Extract the (x, y) coordinate from the center of the cell holding the provided text.  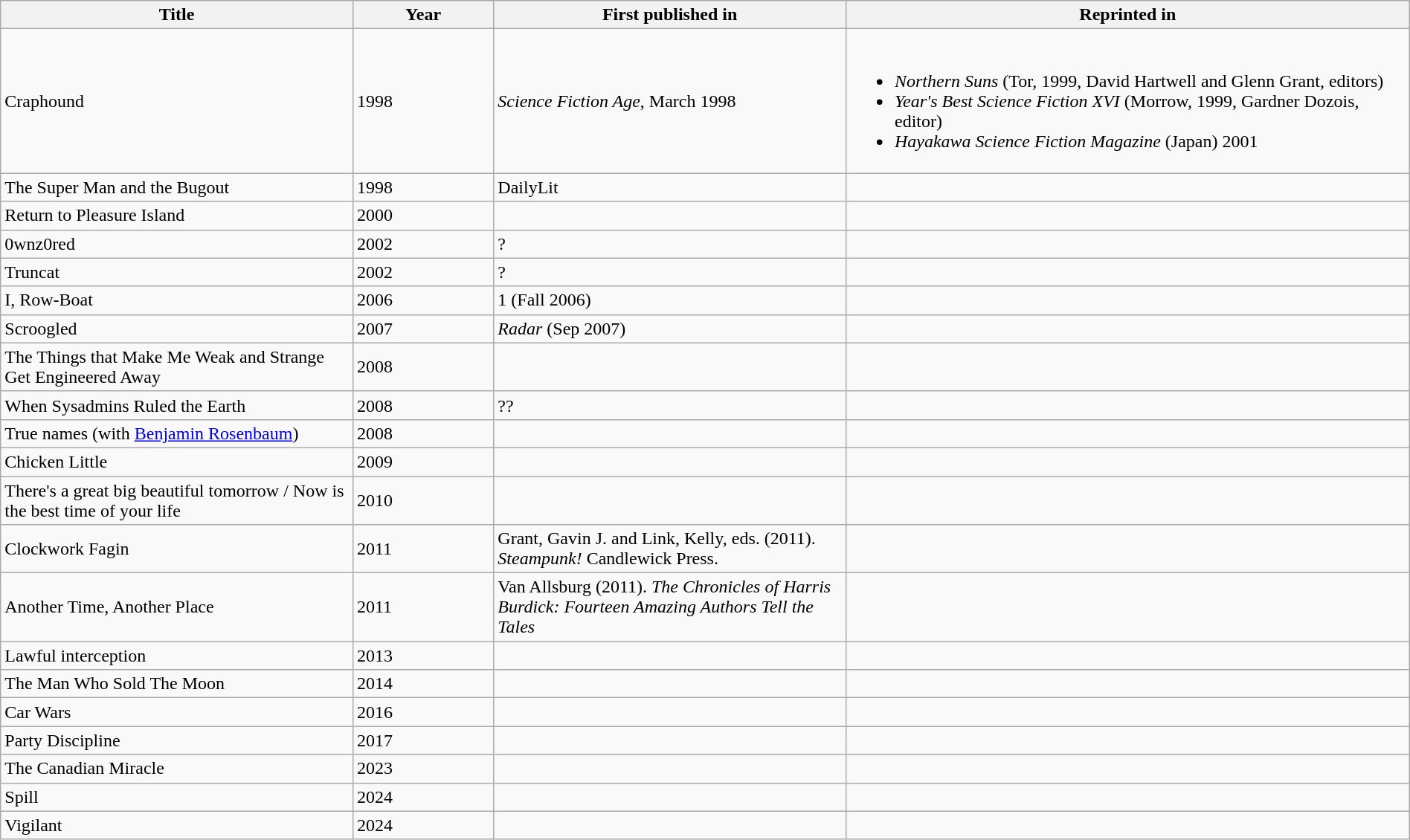
Van Allsburg (2011). The Chronicles of Harris Burdick: Fourteen Amazing Authors Tell the Tales (670, 607)
2017 (422, 740)
True names (with Benjamin Rosenbaum) (177, 433)
Chicken Little (177, 462)
Clockwork Fagin (177, 549)
When Sysadmins Ruled the Earth (177, 405)
2023 (422, 769)
Grant, Gavin J. and Link, Kelly, eds. (2011). Steampunk! Candlewick Press. (670, 549)
Lawful interception (177, 656)
Radar (Sep 2007) (670, 329)
Craphound (177, 101)
Spill (177, 797)
Title (177, 15)
Scroogled (177, 329)
The Man Who Sold The Moon (177, 684)
2014 (422, 684)
Return to Pleasure Island (177, 216)
Party Discipline (177, 740)
Reprinted in (1127, 15)
First published in (670, 15)
2010 (422, 500)
Year (422, 15)
Truncat (177, 272)
0wnz0red (177, 244)
DailyLit (670, 187)
The Things that Make Me Weak and Strange Get Engineered Away (177, 367)
I, Row-Boat (177, 300)
2006 (422, 300)
2016 (422, 712)
2007 (422, 329)
Another Time, Another Place (177, 607)
Science Fiction Age, March 1998 (670, 101)
The Super Man and the Bugout (177, 187)
Vigilant (177, 825)
2000 (422, 216)
There's a great big beautiful tomorrow / Now is the best time of your life (177, 500)
?? (670, 405)
Car Wars (177, 712)
The Canadian Miracle (177, 769)
2013 (422, 656)
2009 (422, 462)
1 (Fall 2006) (670, 300)
